Return [X, Y] of the center of cell containing provided text 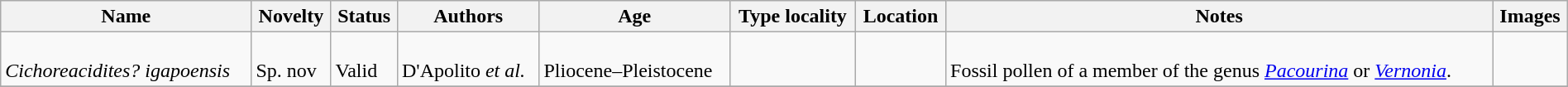
D'Apolito et al. [468, 60]
Pliocene–Pleistocene [634, 60]
Age [634, 17]
Name [126, 17]
Status [364, 17]
Novelty [291, 17]
Fossil pollen of a member of the genus Pacourina or Vernonia. [1219, 60]
Type locality [792, 17]
Cichoreacidites? igapoensis [126, 60]
Notes [1219, 17]
Location [900, 17]
Images [1530, 17]
Sp. nov [291, 60]
Authors [468, 17]
Valid [364, 60]
